From the cell containing the given text, extract its center point as [x, y] coordinate. 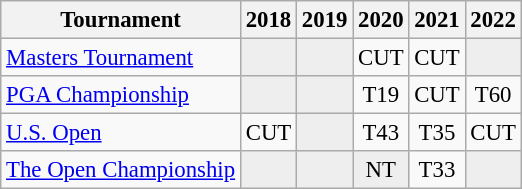
PGA Championship [121, 95]
2020 [381, 20]
NT [381, 170]
T60 [493, 95]
T43 [381, 133]
Tournament [121, 20]
2021 [437, 20]
2022 [493, 20]
T19 [381, 95]
The Open Championship [121, 170]
U.S. Open [121, 133]
T35 [437, 133]
2019 [325, 20]
2018 [268, 20]
T33 [437, 170]
Masters Tournament [121, 58]
